Identify which cell holds the provided text, then report its [X, Y] central coordinate. 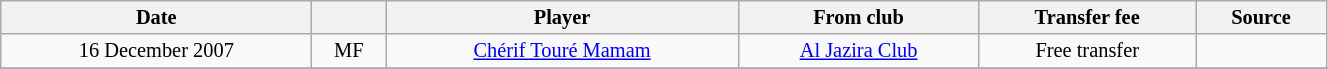
16 December 2007 [156, 51]
MF [349, 51]
Date [156, 17]
Al Jazira Club [858, 51]
Player [562, 17]
Source [1262, 17]
Transfer fee [1088, 17]
From club [858, 17]
Free transfer [1088, 51]
Chérif Touré Mamam [562, 51]
